Return the [X, Y] coordinate for the center point of the cell that contains the specified text.  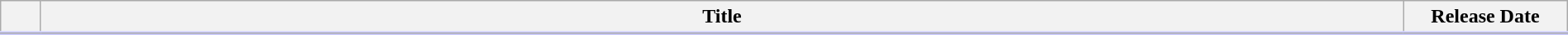
Release Date [1485, 17]
Title [721, 17]
